Output the [X, Y] coordinate of the center of the cell containing the given text.  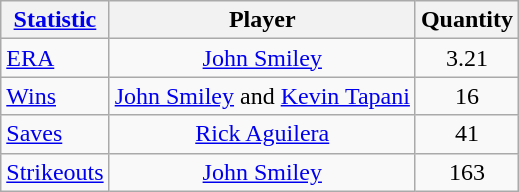
16 [466, 96]
Quantity [466, 20]
Wins [55, 96]
3.21 [466, 58]
Strikeouts [55, 172]
Statistic [55, 20]
John Smiley and Kevin Tapani [262, 96]
163 [466, 172]
Player [262, 20]
Saves [55, 134]
ERA [55, 58]
Rick Aguilera [262, 134]
41 [466, 134]
